Output the [x, y] coordinate of the center of the cell containing the given text.  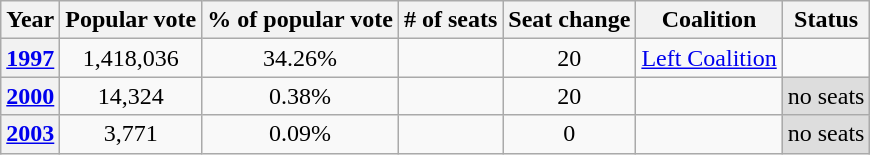
14,324 [131, 96]
1,418,036 [131, 58]
# of seats [450, 20]
2003 [30, 134]
0.38% [300, 96]
0 [570, 134]
Status [826, 20]
% of popular vote [300, 20]
0.09% [300, 134]
1997 [30, 58]
Left Coalition [709, 58]
Coalition [709, 20]
2000 [30, 96]
Seat change [570, 20]
3,771 [131, 134]
Popular vote [131, 20]
34.26% [300, 58]
Year [30, 20]
